For the text-containing cell, return its midpoint in [X, Y] coordinate format. 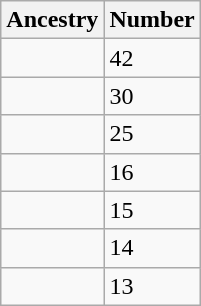
13 [152, 286]
Ancestry [52, 20]
42 [152, 58]
14 [152, 248]
25 [152, 134]
15 [152, 210]
Number [152, 20]
30 [152, 96]
16 [152, 172]
